Detect which cell encompasses the target text, then output its (x, y) center coordinate. 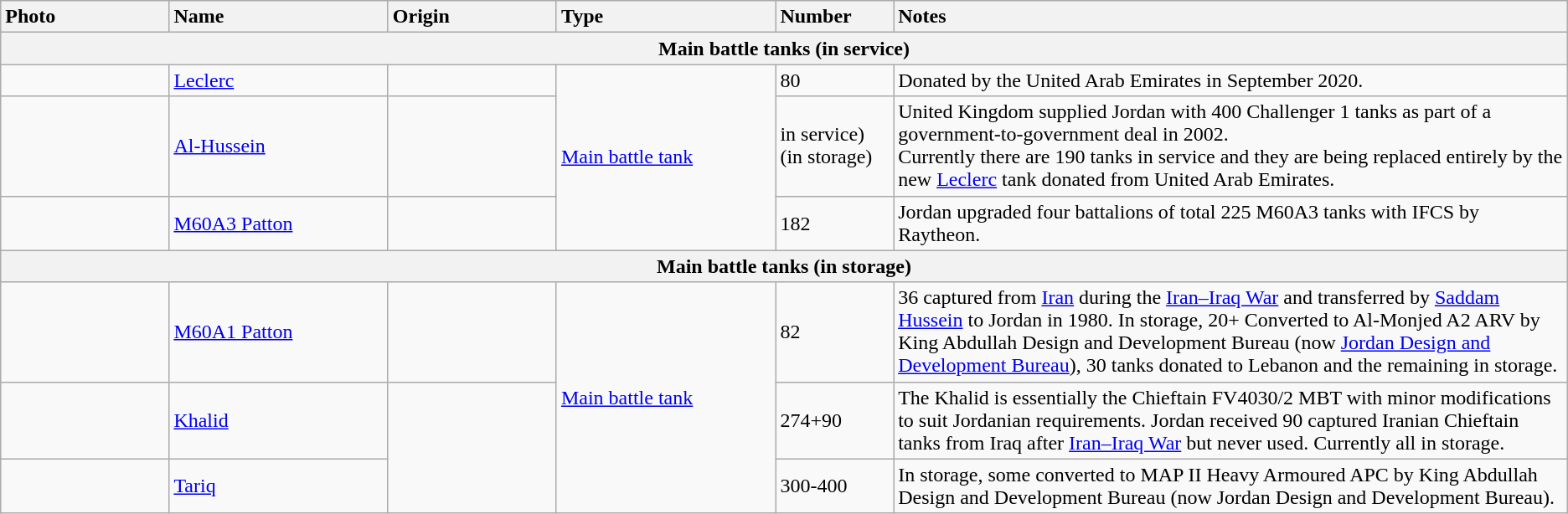
Al-Hussein (278, 146)
M60A3 Patton (278, 223)
Type (665, 17)
Main battle tanks (in service) (784, 49)
82 (834, 332)
Donated by the United Arab Emirates in September 2020. (1231, 80)
182 (834, 223)
Tariq (278, 486)
Origin (472, 17)
80 (834, 80)
Notes (1231, 17)
Main battle tanks (in storage) (784, 266)
274+90 (834, 420)
In storage, some converted to MAP II Heavy Armoured APC by King Abdullah Design and Development Bureau (now Jordan Design and Development Bureau). (1231, 486)
300-400 (834, 486)
Leclerc (278, 80)
Khalid (278, 420)
Photo (85, 17)
M60A1 Patton (278, 332)
Jordan upgraded four battalions of total 225 M60A3 tanks with IFCS by Raytheon. (1231, 223)
Name (278, 17)
in service) (in storage) (834, 146)
Number (834, 17)
